Detect which cell encompasses the target text, then output its [X, Y] center coordinate. 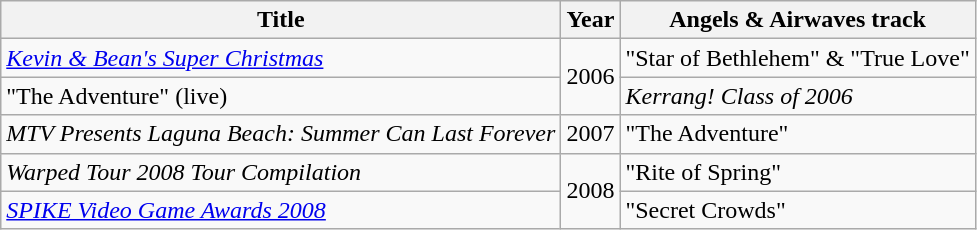
Kevin & Bean's Super Christmas [281, 58]
Kerrang! Class of 2006 [798, 96]
Title [281, 20]
Angels & Airwaves track [798, 20]
2008 [590, 191]
"Rite of Spring" [798, 172]
"Secret Crowds" [798, 210]
"The Adventure" [798, 134]
MTV Presents Laguna Beach: Summer Can Last Forever [281, 134]
"Star of Bethlehem" & "True Love" [798, 58]
Year [590, 20]
SPIKE Video Game Awards 2008 [281, 210]
"The Adventure" (live) [281, 96]
2007 [590, 134]
2006 [590, 77]
Warped Tour 2008 Tour Compilation [281, 172]
